Output the [X, Y] coordinate of the center of the cell containing the given text.  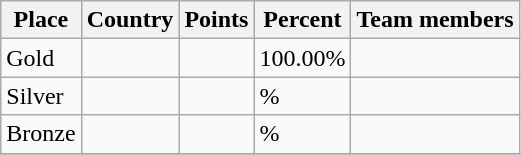
Silver [41, 96]
Gold [41, 58]
Country [130, 20]
100.00% [302, 58]
Place [41, 20]
Percent [302, 20]
Bronze [41, 134]
Team members [435, 20]
Points [216, 20]
